Capture the cell that displays the provided text and extract its (x, y) central coordinate. 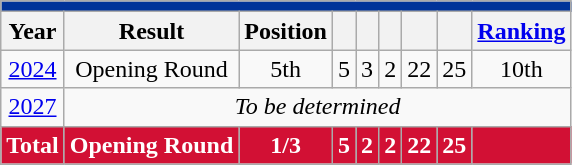
3 (368, 69)
10th (522, 69)
2024 (33, 69)
1/3 (286, 145)
Ranking (522, 31)
Result (151, 31)
5th (286, 69)
2027 (33, 107)
Position (286, 31)
To be determined (318, 107)
Total (33, 145)
Year (33, 31)
